Detect which cell encompasses the target text, then output its [X, Y] center coordinate. 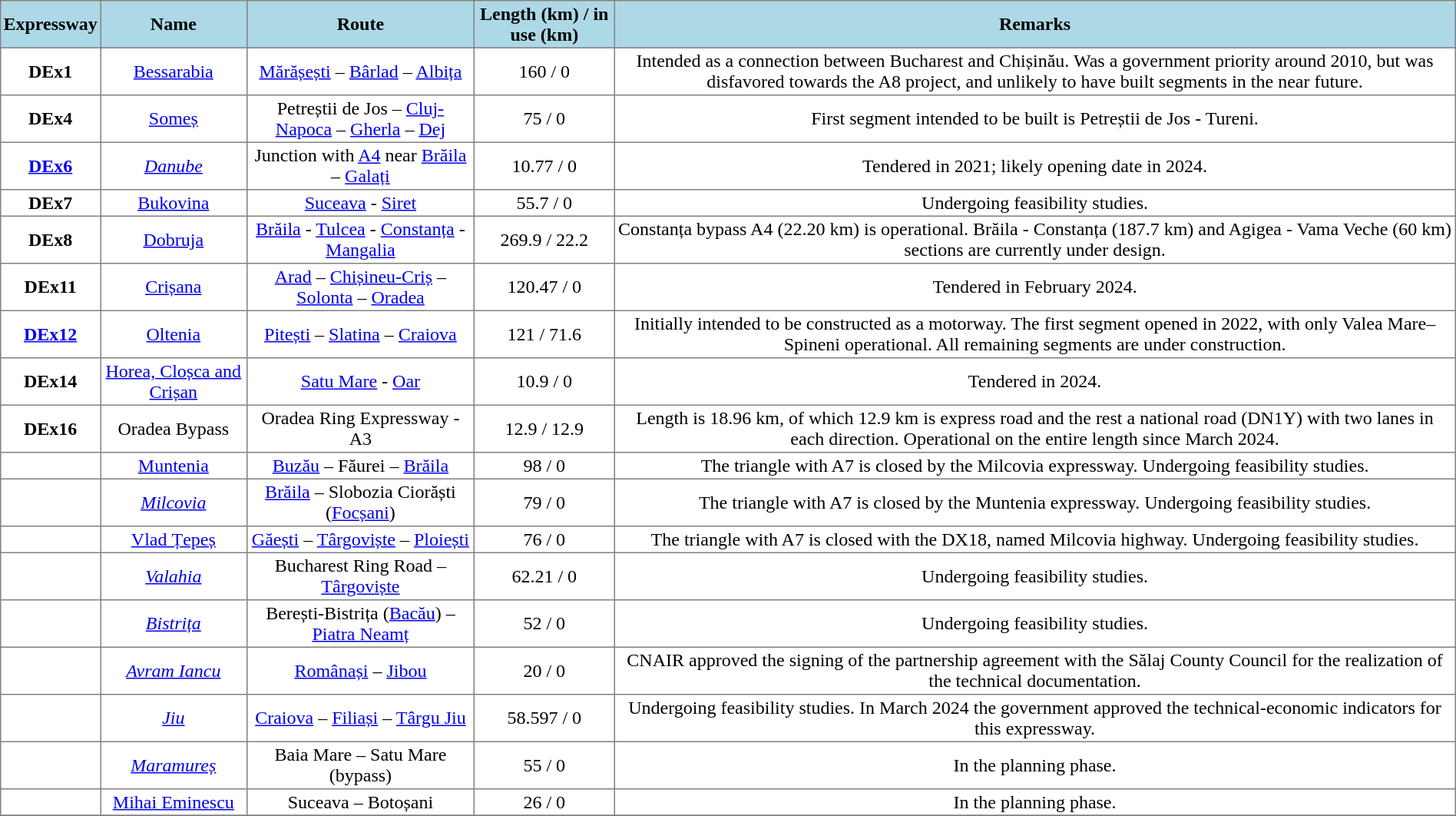
Constanța bypass A4 (22.20 km) is operational. Brăila - Constanța (187.7 km) and Agigea - Vama Veche (60 km) sections are currently under design. [1035, 240]
98 / 0 [544, 466]
20 / 0 [544, 671]
Danube [174, 166]
DEx1 [51, 71]
Românași – Jibou [361, 671]
CNAIR approved the signing of the partnership agreement with the Sălaj County Council for the realization of the technical documentation. [1035, 671]
Route [361, 25]
Oradea Bypass [174, 429]
Oltenia [174, 334]
DEx16 [51, 429]
The triangle with A7 is closed by the Muntenia expressway. Undergoing feasibility studies. [1035, 503]
Tendered in 2021; likely opening date in 2024. [1035, 166]
10.77 / 0 [544, 166]
Expressway [51, 25]
Dobruja [174, 240]
55 / 0 [544, 765]
Tendered in February 2024. [1035, 287]
Name [174, 25]
Pitești – Slatina – Craiova [361, 334]
Satu Mare - Oar [361, 382]
Avram Iancu [174, 671]
Junction with A4 near Brăila – Galați [361, 166]
Buzău – Făurei – Brăila [361, 466]
DEx6 [51, 166]
120.47 / 0 [544, 287]
52 / 0 [544, 624]
Crișana [174, 287]
Tendered in 2024. [1035, 382]
Mihai Eminescu [174, 802]
DEx4 [51, 119]
269.9 / 22.2 [544, 240]
Jiu [174, 718]
DEx7 [51, 203]
Arad – Chișineu-Criș – Solonta – Oradea [361, 287]
Undergoing feasibility studies. In March 2024 the government approved the technical-economic indicators for this expressway. [1035, 718]
Craiova – Filiași – Târgu Jiu [361, 718]
Bessarabia [174, 71]
Oradea Ring Expressway - A3 [361, 429]
Berești-Bistrița (Bacău) – Piatra Neamț [361, 624]
76 / 0 [544, 539]
Baia Mare – Satu Mare (bypass) [361, 765]
DEx8 [51, 240]
DEx11 [51, 287]
121 / 71.6 [544, 334]
Suceava - Siret [361, 203]
The triangle with A7 is closed with the DX18, named Milcovia highway. Undergoing feasibility studies. [1035, 539]
Bukovina [174, 203]
Remarks [1035, 25]
75 / 0 [544, 119]
Bistrița [174, 624]
Valahia [174, 576]
Vlad Țepeș [174, 539]
12.9 / 12.9 [544, 429]
Găești – Târgoviște – Ploiești [361, 539]
Length (km) / in use (km) [544, 25]
Milcovia [174, 503]
Brăila – Slobozia Ciorăști (Focșani) [361, 503]
Petreștii de Jos – Cluj-Napoca – Gherla – Dej [361, 119]
26 / 0 [544, 802]
DEx12 [51, 334]
Someș [174, 119]
Suceava – Botoșani [361, 802]
160 / 0 [544, 71]
DEx14 [51, 382]
79 / 0 [544, 503]
55.7 / 0 [544, 203]
Brăila - Tulcea - Constanța - Mangalia [361, 240]
First segment intended to be built is Petreștii de Jos - Tureni. [1035, 119]
Maramureș [174, 765]
10.9 / 0 [544, 382]
Muntenia [174, 466]
Mărășești – Bârlad – Albița [361, 71]
Bucharest Ring Road – Târgoviște [361, 576]
58.597 / 0 [544, 718]
Horea, Cloșca and Crișan [174, 382]
62.21 / 0 [544, 576]
The triangle with A7 is closed by the Milcovia expressway. Undergoing feasibility studies. [1035, 466]
